Locate the cell with the specified text and output its [x, y] center coordinate. 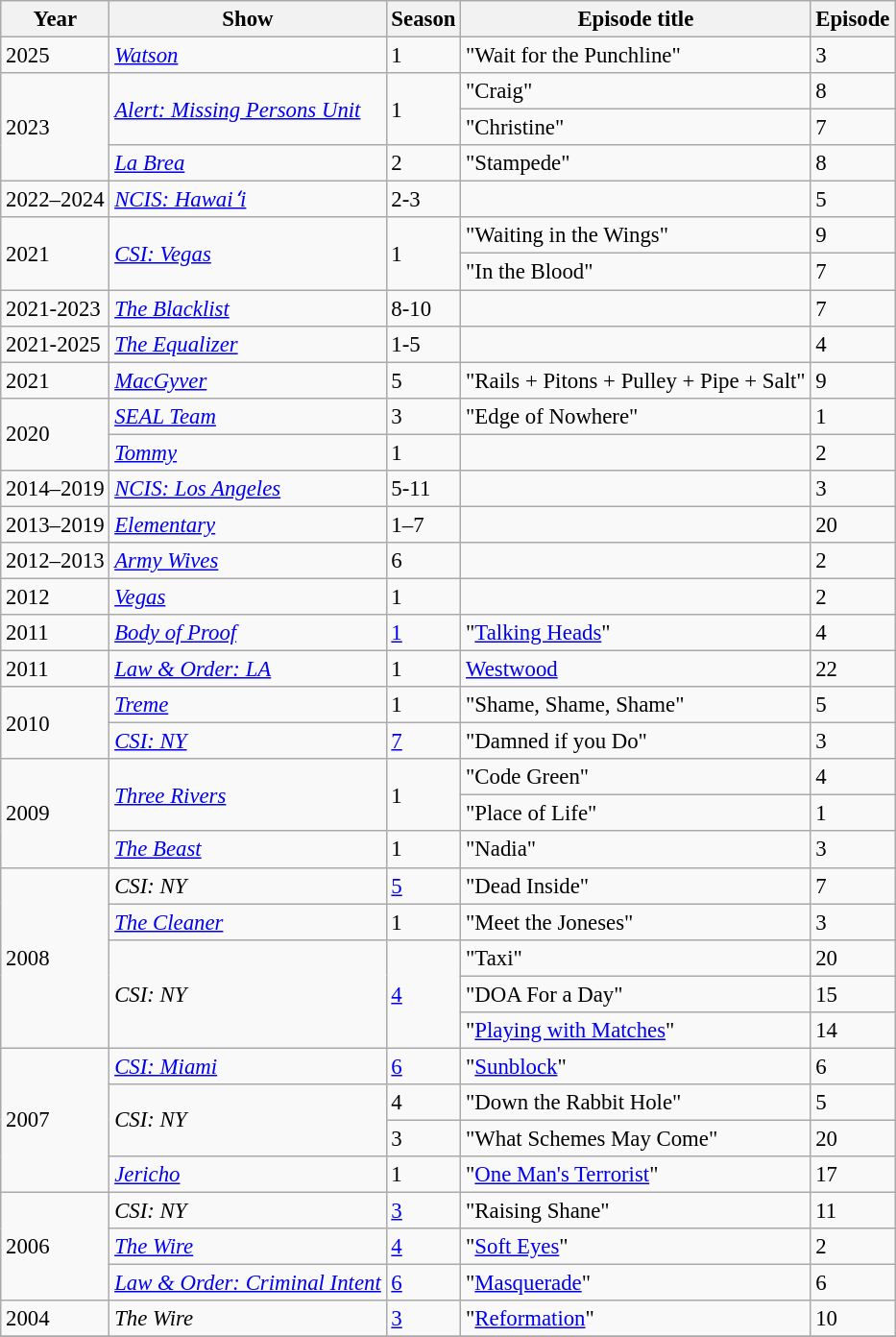
Episode title [636, 19]
Law & Order: LA [248, 669]
2008 [56, 958]
2012–2013 [56, 561]
2009 [56, 813]
2014–2019 [56, 489]
22 [853, 669]
2022–2024 [56, 200]
La Brea [248, 163]
2025 [56, 56]
CSI: Miami [248, 1066]
"Edge of Nowhere" [636, 416]
"Stampede" [636, 163]
14 [853, 1031]
2007 [56, 1120]
"Meet the Joneses" [636, 922]
"Christine" [636, 128]
2021-2023 [56, 308]
2012 [56, 596]
Westwood [636, 669]
The Beast [248, 850]
CSI: Vegas [248, 254]
The Equalizer [248, 344]
Vegas [248, 596]
MacGyver [248, 380]
NCIS: Los Angeles [248, 489]
"Craig" [636, 91]
"Nadia" [636, 850]
2023 [56, 127]
SEAL Team [248, 416]
"Raising Shane" [636, 1211]
1-5 [424, 344]
Episode [853, 19]
"Wait for the Punchline" [636, 56]
5-11 [424, 489]
"Rails + Pitons + Pulley + Pipe + Salt" [636, 380]
The Cleaner [248, 922]
Season [424, 19]
Body of Proof [248, 633]
2013–2019 [56, 524]
2010 [56, 722]
"Damned if you Do" [636, 741]
"Code Green" [636, 777]
2004 [56, 1319]
Army Wives [248, 561]
2006 [56, 1247]
"Dead Inside" [636, 886]
Watson [248, 56]
10 [853, 1319]
Alert: Missing Persons Unit [248, 109]
17 [853, 1175]
"Soft Eyes" [636, 1247]
"One Man's Terrorist" [636, 1175]
"Waiting in the Wings" [636, 235]
"Reformation" [636, 1319]
Tommy [248, 452]
"Talking Heads" [636, 633]
Three Rivers [248, 795]
1–7 [424, 524]
The Blacklist [248, 308]
Jericho [248, 1175]
Elementary [248, 524]
NCIS: Hawaiʻi [248, 200]
Law & Order: Criminal Intent [248, 1283]
2020 [56, 434]
"Shame, Shame, Shame" [636, 705]
Year [56, 19]
"Sunblock" [636, 1066]
"Down the Rabbit Hole" [636, 1103]
"Masquerade" [636, 1283]
8-10 [424, 308]
"Taxi" [636, 958]
2-3 [424, 200]
Show [248, 19]
"What Schemes May Come" [636, 1138]
"DOA For a Day" [636, 994]
Treme [248, 705]
"In the Blood" [636, 272]
"Place of Life" [636, 814]
"Playing with Matches" [636, 1031]
15 [853, 994]
11 [853, 1211]
2021-2025 [56, 344]
